From the cell containing the given text, extract its center point as [X, Y] coordinate. 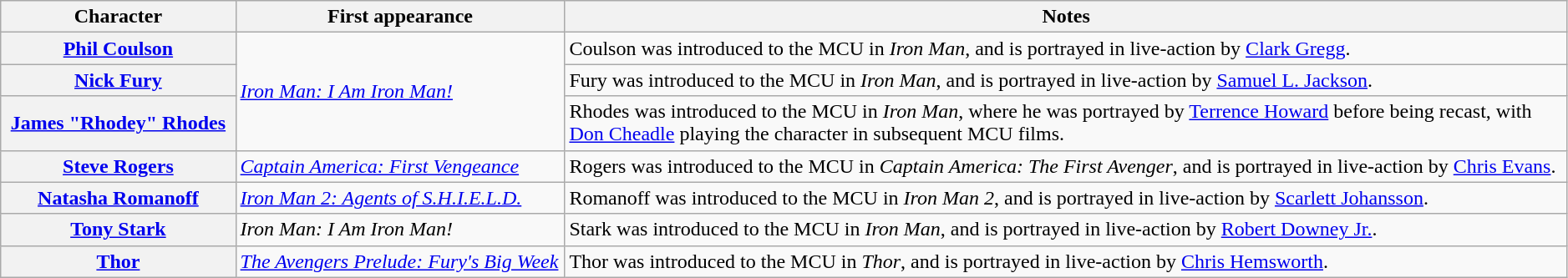
Iron Man 2: Agents of S.H.I.E.L.D. [400, 198]
First appearance [400, 17]
Coulson was introduced to the MCU in Iron Man, and is portrayed in live-action by Clark Gregg. [1066, 48]
Thor [119, 261]
Natasha Romanoff [119, 198]
James "Rhodey" Rhodes [119, 124]
Tony Stark [119, 230]
Rogers was introduced to the MCU in Captain America: The First Avenger, and is portrayed in live-action by Chris Evans. [1066, 166]
Steve Rogers [119, 166]
Fury was introduced to the MCU in Iron Man, and is portrayed in live-action by Samuel L. Jackson. [1066, 80]
Phil Coulson [119, 48]
Thor was introduced to the MCU in Thor, and is portrayed in live-action by Chris Hemsworth. [1066, 261]
Captain America: First Vengeance [400, 166]
The Avengers Prelude: Fury's Big Week [400, 261]
Notes [1066, 17]
Character [119, 17]
Nick Fury [119, 80]
Romanoff was introduced to the MCU in Iron Man 2, and is portrayed in live-action by Scarlett Johansson. [1066, 198]
Stark was introduced to the MCU in Iron Man, and is portrayed in live-action by Robert Downey Jr.. [1066, 230]
